Return [x, y] of the center of cell containing provided text 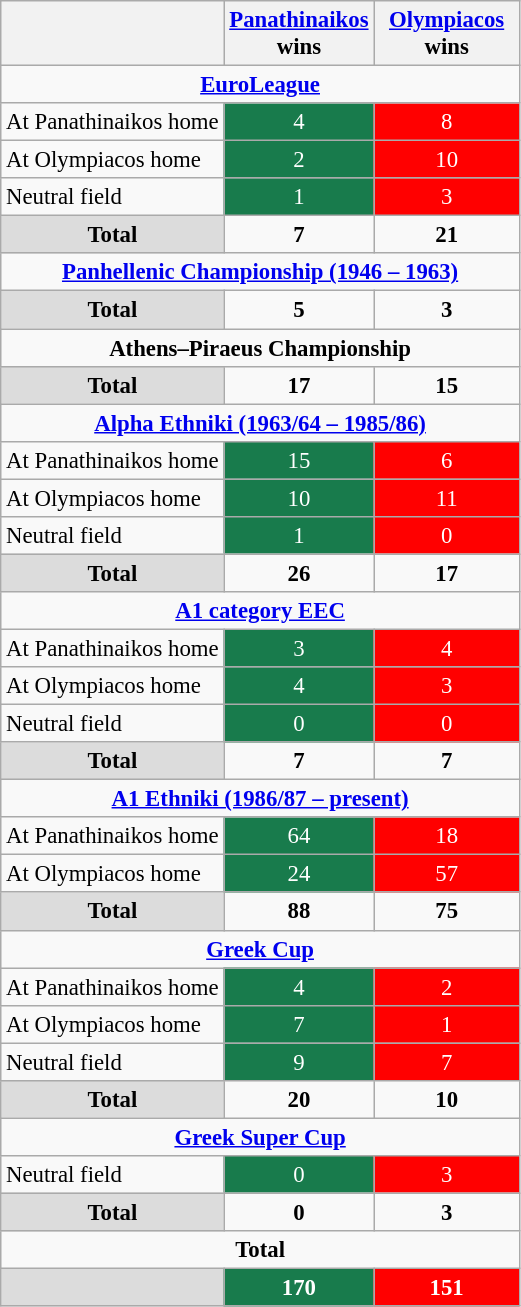
75 [447, 912]
57 [447, 874]
Athens–Piraeus Championship [260, 348]
170 [299, 1288]
5 [299, 310]
18 [447, 836]
Greek Super Cup [260, 1137]
6 [447, 460]
EuroLeague [260, 85]
64 [299, 836]
A1 Ethniki (1986/87 – present) [260, 799]
26 [299, 573]
151 [447, 1288]
A1 category EEC [260, 611]
88 [299, 912]
Olympiacoswins [447, 34]
Panhellenic Championship (1946 – 1963) [260, 273]
8 [447, 122]
21 [447, 235]
20 [299, 1100]
9 [299, 1062]
24 [299, 874]
11 [447, 498]
Alpha Ethniki (1963/64 – 1985/86) [260, 423]
Panathinaikoswins [299, 34]
Greek Cup [260, 949]
